For the text-containing cell, return its midpoint in (X, Y) coordinate format. 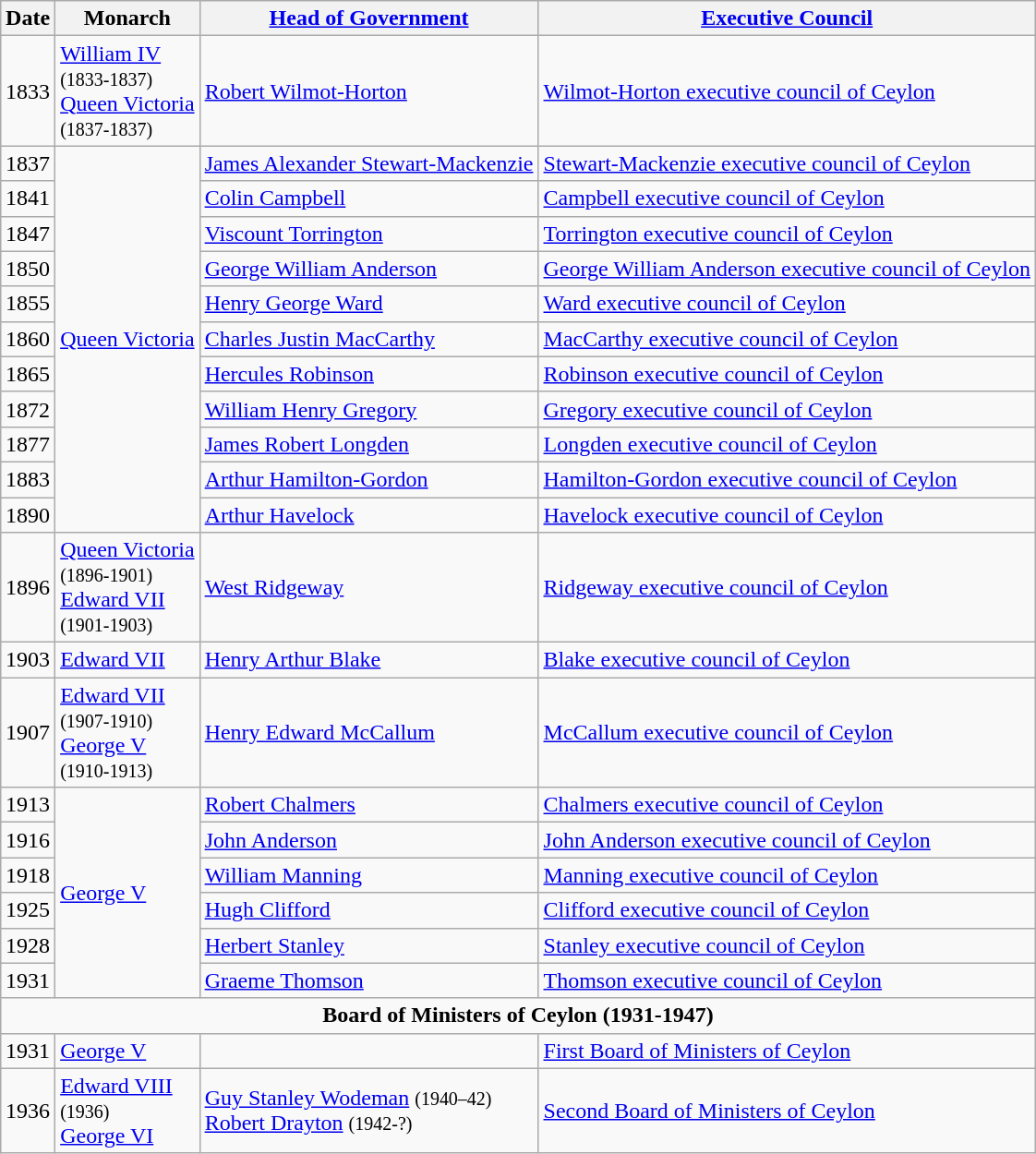
William Henry Gregory (369, 409)
1913 (28, 805)
1833 (28, 90)
Board of Ministers of Ceylon (1931-1947) (519, 1016)
1877 (28, 444)
Clifford executive council of Ceylon (787, 910)
1903 (28, 660)
Edward VIII(1936)George VI (127, 1111)
Charles Justin MacCarthy (369, 339)
William IV(1833-1837)Queen Victoria(1837-1837) (127, 90)
Henry Arthur Blake (369, 660)
1841 (28, 198)
Blake executive council of Ceylon (787, 660)
Campbell executive council of Ceylon (787, 198)
Guy Stanley Wodeman (1940–42)Robert Drayton (1942-?) (369, 1111)
Wilmot-Horton executive council of Ceylon (787, 90)
Henry George Ward (369, 304)
Chalmers executive council of Ceylon (787, 805)
1925 (28, 910)
Henry Edward McCallum (369, 733)
Head of Government (369, 18)
Torrington executive council of Ceylon (787, 234)
1883 (28, 479)
Manning executive council of Ceylon (787, 875)
Gregory executive council of Ceylon (787, 409)
1872 (28, 409)
Stanley executive council of Ceylon (787, 945)
Robert Chalmers (369, 805)
Second Board of Ministers of Ceylon (787, 1111)
MacCarthy executive council of Ceylon (787, 339)
James Alexander Stewart-Mackenzie (369, 163)
Thomson executive council of Ceylon (787, 980)
Robert Wilmot-Horton (369, 90)
James Robert Longden (369, 444)
Hugh Clifford (369, 910)
1890 (28, 514)
1907 (28, 733)
1860 (28, 339)
William Manning (369, 875)
Edward VII(1907-1910)George V(1910-1913) (127, 733)
John Anderson executive council of Ceylon (787, 840)
1855 (28, 304)
1896 (28, 587)
Queen Victoria (127, 340)
First Board of Ministers of Ceylon (787, 1051)
Arthur Hamilton-Gordon (369, 479)
Executive Council (787, 18)
George William Anderson executive council of Ceylon (787, 269)
Robinson executive council of Ceylon (787, 374)
Hamilton-Gordon executive council of Ceylon (787, 479)
West Ridgeway (369, 587)
George William Anderson (369, 269)
Date (28, 18)
1936 (28, 1111)
Longden executive council of Ceylon (787, 444)
Stewart-Mackenzie executive council of Ceylon (787, 163)
Graeme Thomson (369, 980)
Havelock executive council of Ceylon (787, 514)
1865 (28, 374)
1918 (28, 875)
1850 (28, 269)
Colin Campbell (369, 198)
1847 (28, 234)
Ridgeway executive council of Ceylon (787, 587)
Monarch (127, 18)
Arthur Havelock (369, 514)
Queen Victoria(1896-1901)Edward VII(1901-1903) (127, 587)
1928 (28, 945)
1916 (28, 840)
McCallum executive council of Ceylon (787, 733)
1837 (28, 163)
Edward VII (127, 660)
John Anderson (369, 840)
Hercules Robinson (369, 374)
Ward executive council of Ceylon (787, 304)
Herbert Stanley (369, 945)
Viscount Torrington (369, 234)
